Determine the (X, Y) coordinate at the center of the cell enclosing the given text.  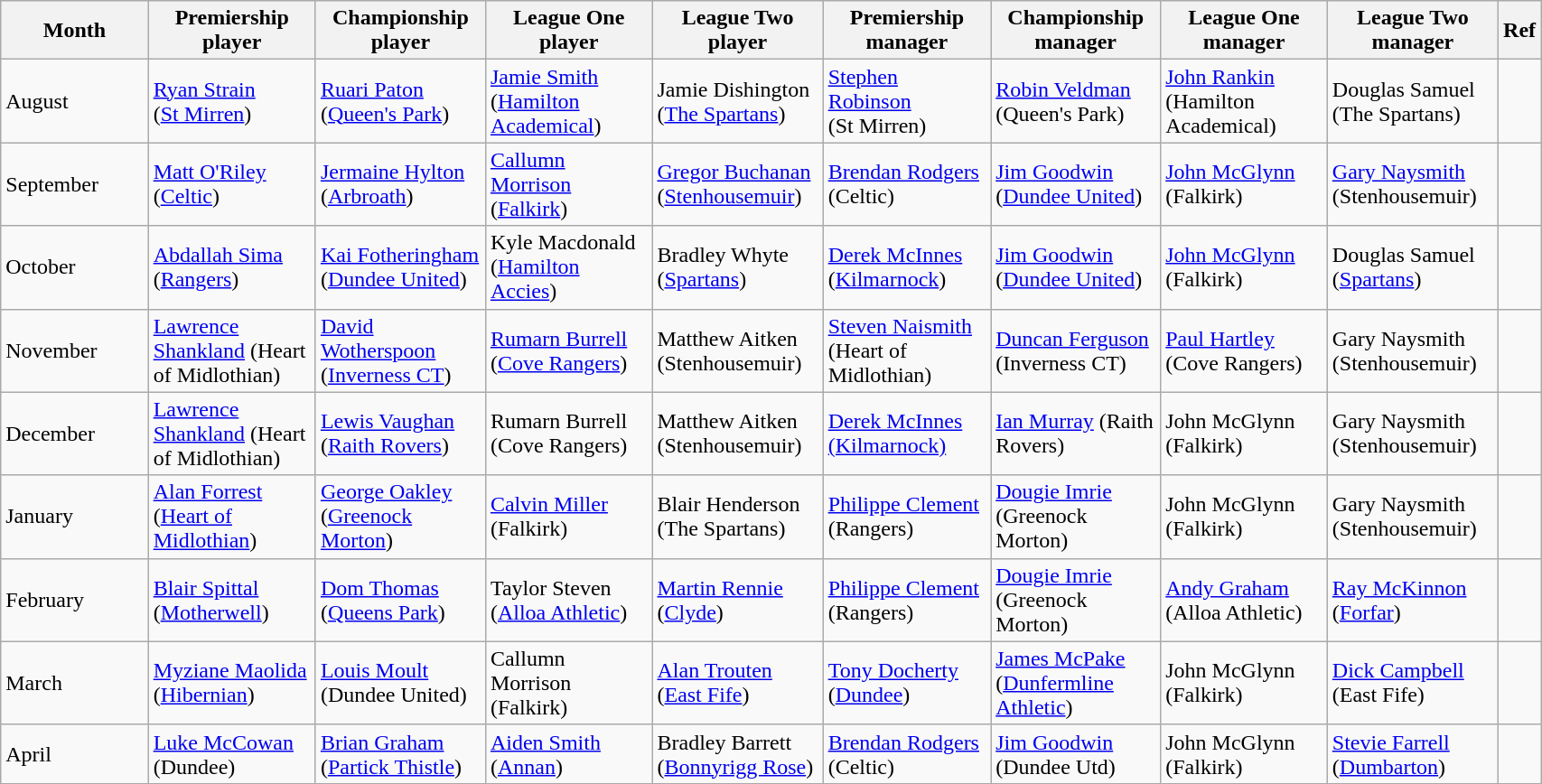
Jamie Smith(Hamilton Academical) (569, 101)
Bradley Barrett(Bonnyrigg Rose) (737, 753)
Dom Thomas (Queens Park) (400, 600)
Myziane Maolida (Hibernian) (231, 683)
January (74, 517)
Alan Trouten (East Fife) (737, 683)
Championshipplayer (400, 31)
October (74, 267)
Louis Moult (Dundee United) (400, 683)
Kyle Macdonald (Hamilton Accies) (569, 267)
Championshipmanager (1076, 31)
Abdallah Sima (Rangers) (231, 267)
Ruari Paton(Queen's Park) (400, 101)
April (74, 753)
Bradley Whyte (Spartans) (737, 267)
Robin Veldman(Queen's Park) (1076, 101)
Calvin Miller (Falkirk) (569, 517)
Matt O'Riley(Celtic) (231, 184)
League Twomanager (1413, 31)
League Twoplayer (737, 31)
Ryan Strain(St Mirren) (231, 101)
Lewis Vaughan (Raith Rovers) (400, 434)
Callumn Morrison(Falkirk) (569, 184)
Ian Murray (Raith Rovers) (1076, 434)
Duncan Ferguson (Inverness CT) (1076, 350)
November (74, 350)
Jermaine Hylton(Arbroath) (400, 184)
John Rankin(Hamilton Academical) (1245, 101)
Paul Hartley (Cove Rangers) (1245, 350)
December (74, 434)
George Oakley (Greenock Morton) (400, 517)
Premiershipplayer (231, 31)
Gregor Buchanan(Stenhousemuir) (737, 184)
Jim Goodwin(Dundee Utd) (1076, 753)
Dick Campbell (East Fife) (1413, 683)
February (74, 600)
March (74, 683)
Month (74, 31)
Tony Docherty (Dundee) (907, 683)
Blair Spittal (Motherwell) (231, 600)
Aiden Smith(Annan) (569, 753)
Steven Naismith (Heart of Midlothian) (907, 350)
League Oneplayer (569, 31)
Luke McCowan (Dundee) (231, 753)
Blair Henderson (The Spartans) (737, 517)
Gary Naysmith(Stenhousemuir) (1413, 184)
Callumn Morrison (Falkirk) (569, 683)
Ray McKinnon (Forfar) (1413, 600)
Stevie Farrell(Dumbarton) (1413, 753)
Martin Rennie (Clyde) (737, 600)
Premiershipmanager (907, 31)
Brian Graham(Partick Thistle) (400, 753)
League Onemanager (1245, 31)
Taylor Steven (Alloa Athletic) (569, 600)
Kai Fotheringham (Dundee United) (400, 267)
September (74, 184)
Alan Forrest (Heart of Midlothian) (231, 517)
Andy Graham (Alloa Athletic) (1245, 600)
James McPake (Dunfermline Athletic) (1076, 683)
Douglas Samuel (Spartans) (1413, 267)
Douglas Samuel(The Spartans) (1413, 101)
Jamie Dishington(The Spartans) (737, 101)
Ref (1519, 31)
August (74, 101)
Stephen Robinson(St Mirren) (907, 101)
David Wotherspoon (Inverness CT) (400, 350)
